Return the [x, y] coordinate for the center point of the cell that contains the specified text.  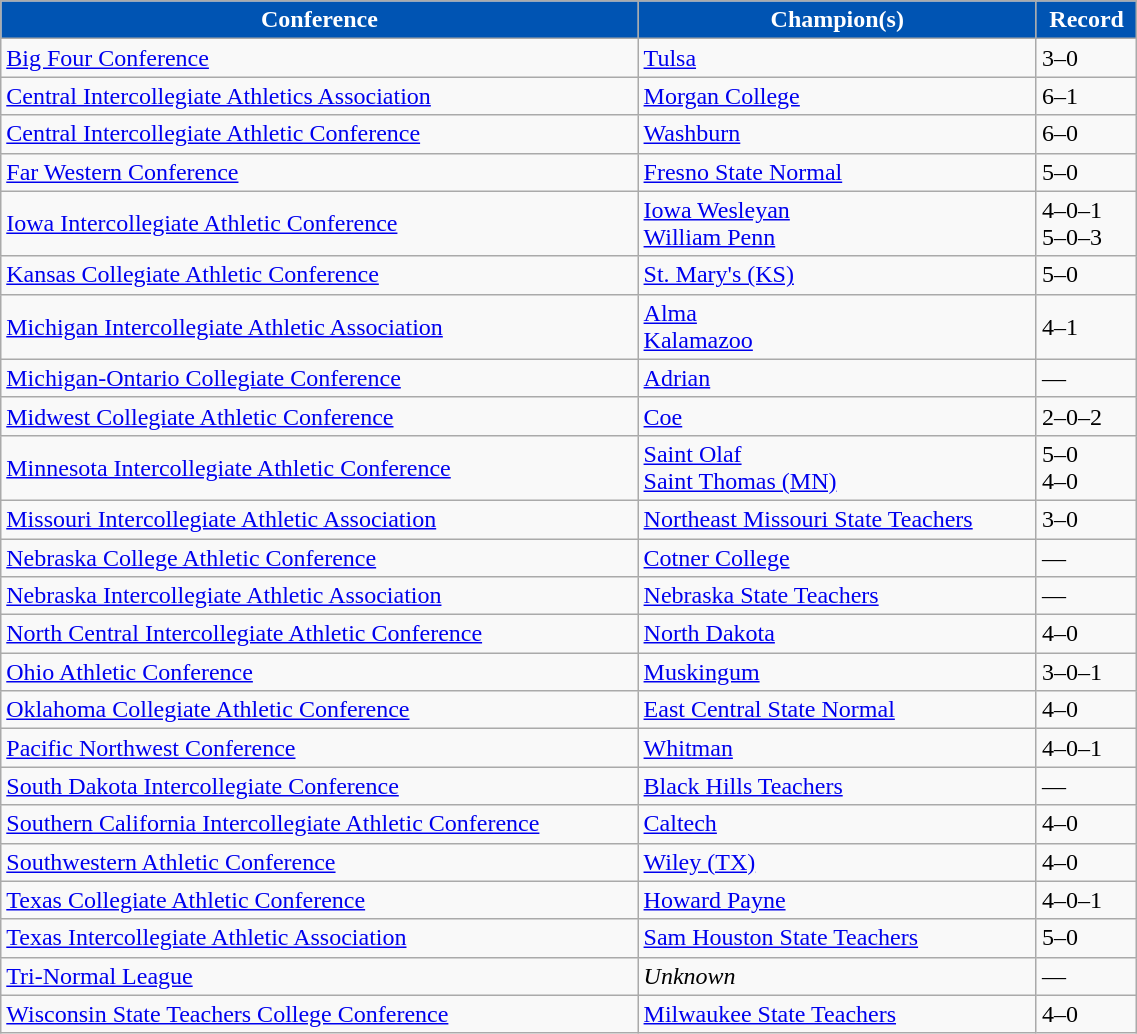
Iowa WesleyanWilliam Penn [837, 224]
2–0–2 [1086, 416]
East Central State Normal [837, 710]
Missouri Intercollegiate Athletic Association [320, 519]
Wiley (TX) [837, 862]
Northeast Missouri State Teachers [837, 519]
Caltech [837, 824]
Nebraska Intercollegiate Athletic Association [320, 596]
Coe [837, 416]
3–0–1 [1086, 672]
AlmaKalamazoo [837, 326]
Wisconsin State Teachers College Conference [320, 1014]
Record [1086, 20]
Kansas Collegiate Athletic Conference [320, 275]
North Dakota [837, 634]
St. Mary's (KS) [837, 275]
Nebraska College Athletic Conference [320, 557]
Washburn [837, 134]
Fresno State Normal [837, 172]
Cotner College [837, 557]
Texas Intercollegiate Athletic Association [320, 938]
Central Intercollegiate Athletics Association [320, 96]
Michigan-Ontario Collegiate Conference [320, 378]
Tulsa [837, 58]
Champion(s) [837, 20]
Howard Payne [837, 900]
4–0–15–0–3 [1086, 224]
South Dakota Intercollegiate Conference [320, 786]
Nebraska State Teachers [837, 596]
Southwestern Athletic Conference [320, 862]
Unknown [837, 976]
6–0 [1086, 134]
5–04–0 [1086, 468]
Iowa Intercollegiate Athletic Conference [320, 224]
Conference [320, 20]
Minnesota Intercollegiate Athletic Conference [320, 468]
Morgan College [837, 96]
Texas Collegiate Athletic Conference [320, 900]
Big Four Conference [320, 58]
Saint OlafSaint Thomas (MN) [837, 468]
6–1 [1086, 96]
Sam Houston State Teachers [837, 938]
Whitman [837, 748]
Central Intercollegiate Athletic Conference [320, 134]
Pacific Northwest Conference [320, 748]
4–1 [1086, 326]
Far Western Conference [320, 172]
Southern California Intercollegiate Athletic Conference [320, 824]
Muskingum [837, 672]
Ohio Athletic Conference [320, 672]
Midwest Collegiate Athletic Conference [320, 416]
Oklahoma Collegiate Athletic Conference [320, 710]
Michigan Intercollegiate Athletic Association [320, 326]
North Central Intercollegiate Athletic Conference [320, 634]
Black Hills Teachers [837, 786]
Adrian [837, 378]
Milwaukee State Teachers [837, 1014]
Tri-Normal League [320, 976]
